Scan for the cell matching the given text and deliver its [X, Y] coordinate at center. 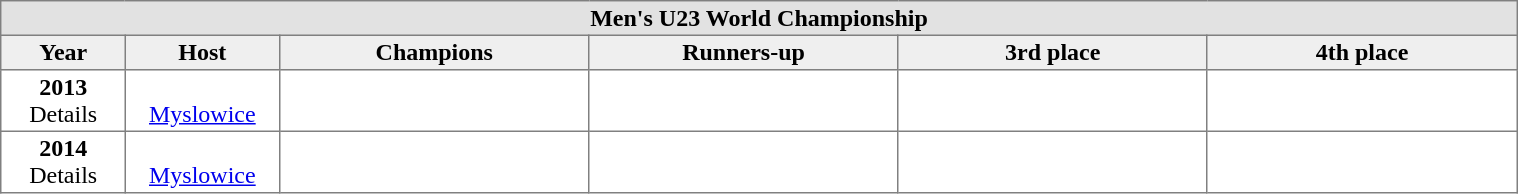
4th place [1362, 52]
Men's U23 World Championship [758, 18]
2013 Details [63, 101]
Champions [434, 52]
Year [63, 52]
2014 Details [63, 162]
Runners-up [744, 52]
Host [202, 52]
3rd place [1052, 52]
